Pinpoint the cell where the given text exists, returning its [x, y] midpoint coordinate. 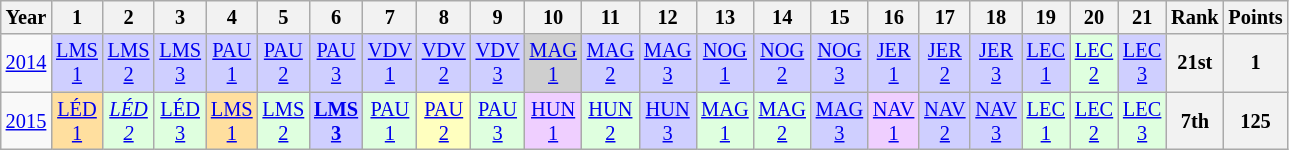
VDV3 [498, 63]
HUN2 [610, 121]
19 [1046, 17]
Points [1255, 17]
13 [724, 17]
NOG3 [840, 63]
16 [894, 17]
11 [610, 17]
NAV3 [996, 121]
10 [552, 17]
HUN1 [552, 121]
6 [336, 17]
LÉD2 [129, 121]
3 [180, 17]
HUN3 [668, 121]
VDV2 [444, 63]
17 [944, 17]
4 [232, 17]
20 [1094, 17]
7 [390, 17]
LÉD3 [180, 121]
Rank [1194, 17]
2 [129, 17]
JER2 [944, 63]
LÉD1 [77, 121]
8 [444, 17]
14 [782, 17]
7th [1194, 121]
Year [26, 17]
NAV1 [894, 121]
2015 [26, 121]
5 [284, 17]
21 [1142, 17]
125 [1255, 121]
VDV1 [390, 63]
9 [498, 17]
2014 [26, 63]
NAV2 [944, 121]
15 [840, 17]
12 [668, 17]
JER3 [996, 63]
21st [1194, 63]
JER1 [894, 63]
18 [996, 17]
NOG1 [724, 63]
NOG2 [782, 63]
